Scan for the cell matching the given text and deliver its [x, y] coordinate at center. 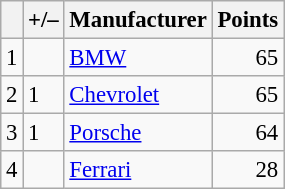
BMW [138, 58]
2 [12, 95]
Points [248, 20]
Porsche [138, 133]
Manufacturer [138, 20]
Chevrolet [138, 95]
64 [248, 133]
4 [12, 170]
3 [12, 133]
Ferrari [138, 170]
28 [248, 170]
+/– [44, 20]
